Capture the cell that displays the provided text and extract its [x, y] central coordinate. 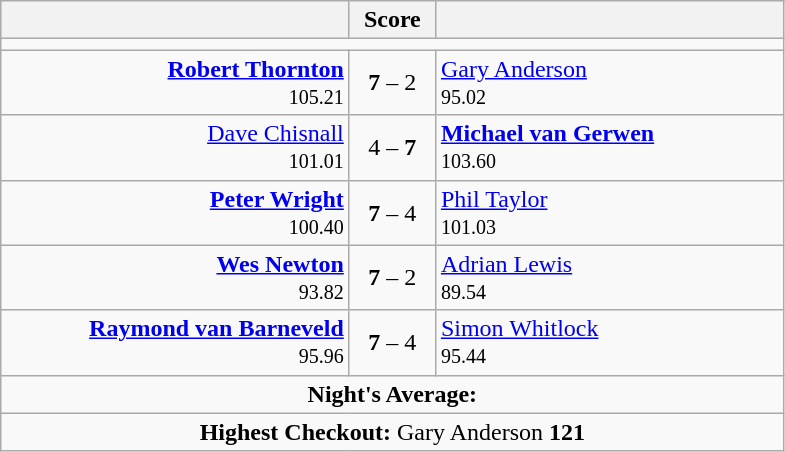
Simon Whitlock 95.44 [610, 342]
Robert Thornton 105.21 [176, 82]
Night's Average: [392, 394]
Michael van Gerwen 103.60 [610, 148]
Phil Taylor 101.03 [610, 212]
Adrian Lewis 89.54 [610, 278]
4 – 7 [392, 148]
Raymond van Barneveld 95.96 [176, 342]
Dave Chisnall 101.01 [176, 148]
Wes Newton 93.82 [176, 278]
Gary Anderson 95.02 [610, 82]
Highest Checkout: Gary Anderson 121 [392, 432]
Peter Wright 100.40 [176, 212]
Score [392, 20]
